Return the [x, y] coordinate for the center point of the cell that contains the specified text.  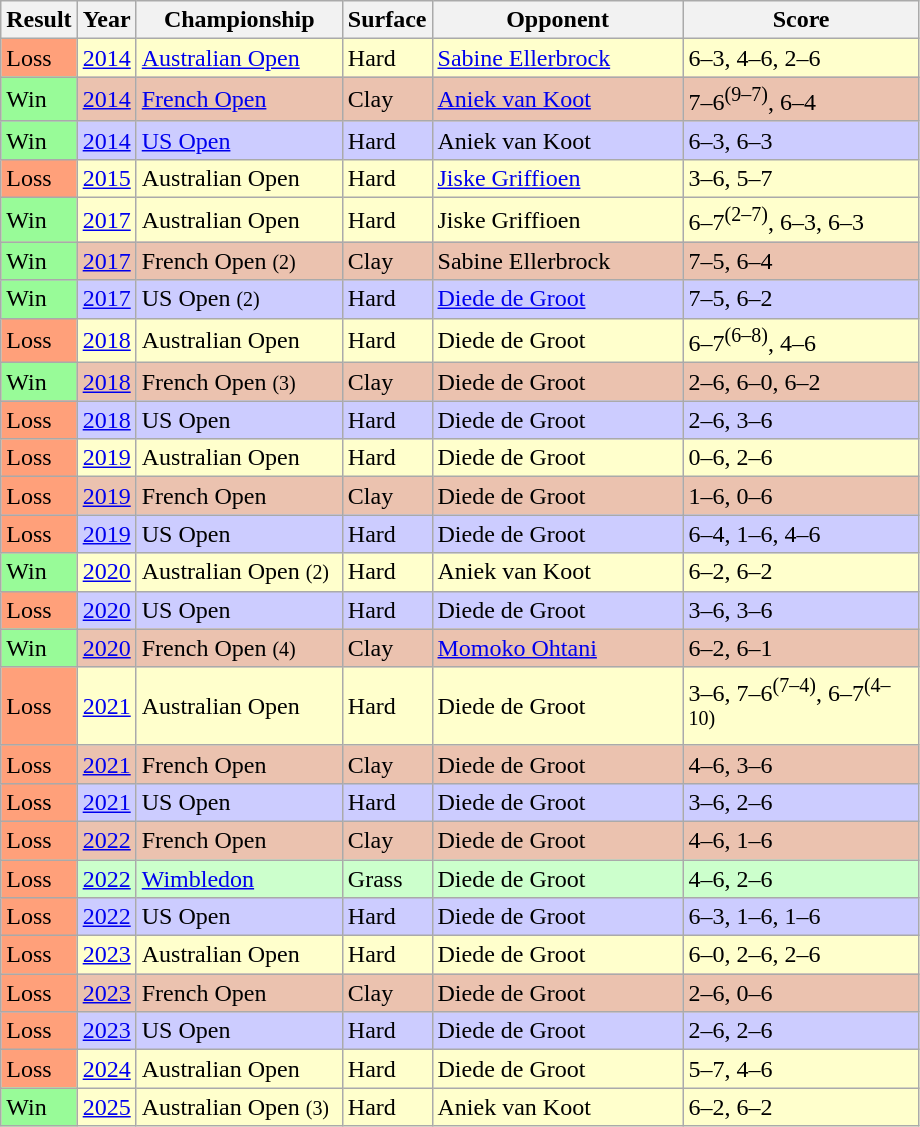
Opponent [558, 20]
3–6, 7–6(7–4), 6–7(4–10) [801, 706]
French Open (2) [239, 261]
1–6, 0–6 [801, 496]
Year [106, 20]
3–6, 3–6 [801, 610]
3–6, 5–7 [801, 178]
3–6, 2–6 [801, 802]
Grass [387, 879]
4–6, 2–6 [801, 879]
Momoko Ohtani [558, 648]
2–6, 0–6 [801, 993]
Australian Open (2) [239, 572]
Wimbledon [239, 879]
7–5, 6–2 [801, 299]
2–6, 6–0, 6–2 [801, 382]
2015 [106, 178]
Surface [387, 20]
French Open (3) [239, 382]
6–7(2–7), 6–3, 6–3 [801, 220]
2025 [106, 1107]
Score [801, 20]
6–7(6–8), 4–6 [801, 340]
6–3, 4–6, 2–6 [801, 58]
2–6, 3–6 [801, 420]
4–6, 3–6 [801, 764]
Championship [239, 20]
6–0, 2–6, 2–6 [801, 955]
French Open (4) [239, 648]
2–6, 2–6 [801, 1031]
0–6, 2–6 [801, 458]
6–3, 6–3 [801, 140]
6–2, 6–1 [801, 648]
US Open (2) [239, 299]
6–4, 1–6, 4–6 [801, 534]
7–5, 6–4 [801, 261]
5–7, 4–6 [801, 1069]
4–6, 1–6 [801, 840]
Australian Open (3) [239, 1107]
2024 [106, 1069]
6–3, 1–6, 1–6 [801, 917]
7–6(9–7), 6–4 [801, 100]
Result [39, 20]
